From the cell containing the given text, extract its center point as (x, y) coordinate. 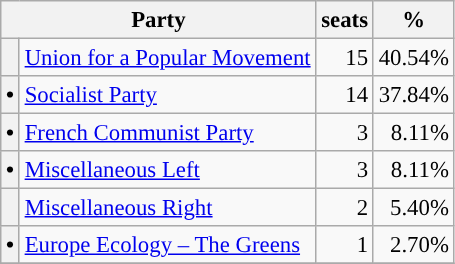
Union for a Popular Movement (168, 58)
15 (344, 58)
Party (158, 20)
Miscellaneous Right (168, 208)
2.70% (414, 245)
Europe Ecology – The Greens (168, 245)
French Communist Party (168, 133)
1 (344, 245)
Socialist Party (168, 95)
% (414, 20)
40.54% (414, 58)
5.40% (414, 208)
14 (344, 95)
2 (344, 208)
37.84% (414, 95)
Miscellaneous Left (168, 170)
seats (344, 20)
